Scan for the cell matching the given text and deliver its (x, y) coordinate at center. 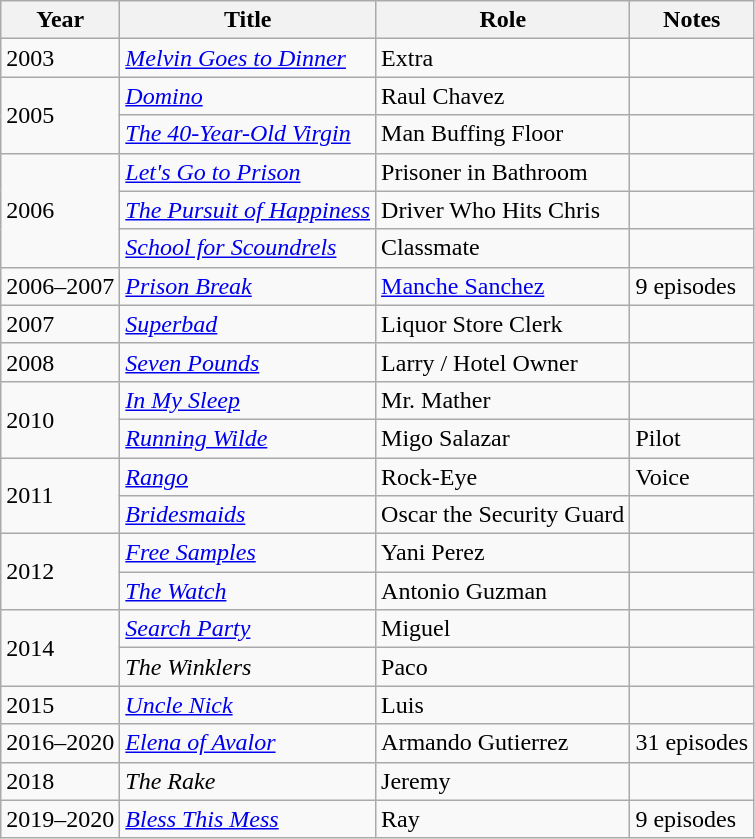
Manche Sanchez (503, 286)
In My Sleep (248, 400)
2015 (60, 705)
Luis (503, 705)
Bless This Mess (248, 819)
Bridesmaids (248, 515)
Extra (503, 58)
Classmate (503, 248)
School for Scoundrels (248, 248)
Role (503, 20)
Running Wilde (248, 438)
Melvin Goes to Dinner (248, 58)
Let's Go to Prison (248, 172)
Prison Break (248, 286)
Superbad (248, 324)
Paco (503, 667)
31 episodes (692, 743)
Man Buffing Floor (503, 134)
Mr. Mather (503, 400)
2016–2020 (60, 743)
Free Samples (248, 553)
Year (60, 20)
Jeremy (503, 781)
Liquor Store Clerk (503, 324)
2010 (60, 419)
2019–2020 (60, 819)
Migo Salazar (503, 438)
The Pursuit of Happiness (248, 210)
The Winklers (248, 667)
2014 (60, 648)
2006 (60, 210)
Rango (248, 477)
Larry / Hotel Owner (503, 362)
Yani Perez (503, 553)
Oscar the Security Guard (503, 515)
Notes (692, 20)
The Rake (248, 781)
The 40-Year-Old Virgin (248, 134)
2005 (60, 115)
The Watch (248, 591)
Search Party (248, 629)
Driver Who Hits Chris (503, 210)
Rock-Eye (503, 477)
Ray (503, 819)
Uncle Nick (248, 705)
2008 (60, 362)
Raul Chavez (503, 96)
Armando Gutierrez (503, 743)
Miguel (503, 629)
2006–2007 (60, 286)
2011 (60, 496)
2003 (60, 58)
Seven Pounds (248, 362)
2007 (60, 324)
2012 (60, 572)
Domino (248, 96)
Pilot (692, 438)
Antonio Guzman (503, 591)
Voice (692, 477)
Prisoner in Bathroom (503, 172)
Elena of Avalor (248, 743)
2018 (60, 781)
Title (248, 20)
